Locate the cell with the specified text and output its (x, y) center coordinate. 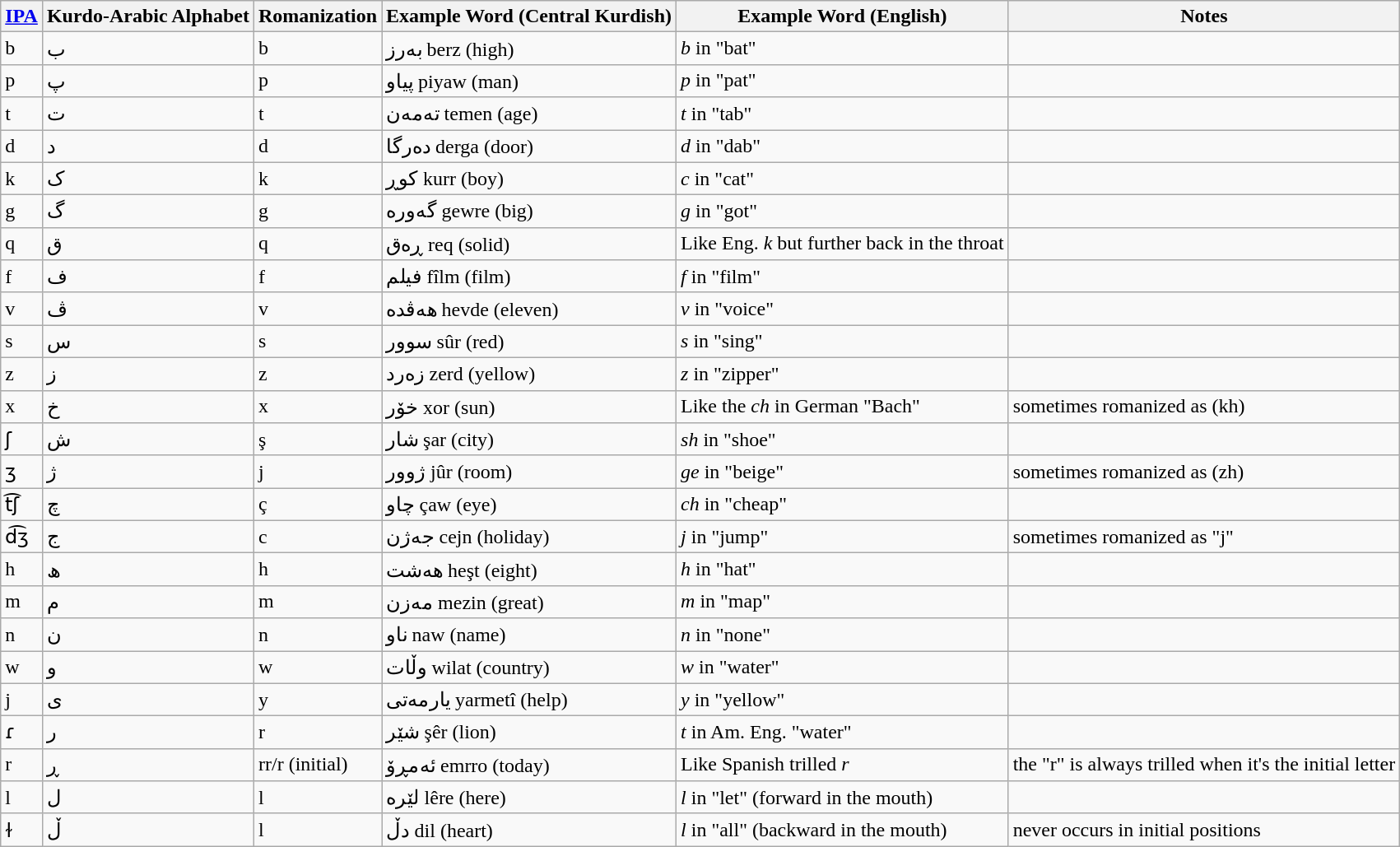
ده‌رگا derga (door) (529, 147)
Notes (1204, 16)
م (148, 602)
و (148, 667)
ق (148, 244)
هەڤدە hevde (eleven) (529, 309)
گ (148, 212)
m in "map" (843, 602)
مەزن mezin (great) (529, 602)
ب (148, 49)
w in "water" (843, 667)
ژ (148, 472)
دڵ dil (heart) (529, 830)
c (318, 537)
Example Word (Central Kurdish) (529, 16)
t͡ʃ (21, 505)
ç (318, 505)
ت (148, 114)
چاو çaw (eye) (529, 505)
ɫ (21, 830)
گه‌وره gewre (big) (529, 212)
پیاو piyaw (man) (529, 81)
ʃ (21, 440)
Like Spanish trilled r (843, 765)
ʒ (21, 472)
شێر şêr (lion) (529, 733)
b in "bat" (843, 49)
n in "none" (843, 635)
sometimes romanized as "j" (1204, 537)
sometimes romanized as (kh) (1204, 407)
z in "zipper" (843, 374)
جەژن cejn (holiday) (529, 537)
IPA (21, 16)
Like the ch in German "Bach" (843, 407)
t in Am. Eng. "water" (843, 733)
ج (148, 537)
ch in "cheap" (843, 505)
d in "dab" (843, 147)
g in "got" (843, 212)
y in "yellow" (843, 700)
s in "sing" (843, 342)
f in "film" (843, 277)
rr/r (initial) (318, 765)
ɾ (21, 733)
ڕ (148, 765)
sh in "shoe" (843, 440)
کوڕ kurr (boy) (529, 179)
ڵ (148, 830)
ر (148, 733)
never occurs in initial positions (1204, 830)
یارمەتی yarmetî (help) (529, 700)
پ (148, 81)
t in "tab" (843, 114)
ش (148, 440)
فیلم fîlm (film) (529, 277)
س (148, 342)
سوور sûr (red) (529, 342)
هەشت heşt (eight) (529, 570)
ڤ (148, 309)
ل (148, 798)
the "r" is always trilled when it's the initial letter (1204, 765)
ته‌مه‌ن temen (age) (529, 114)
ھ (148, 570)
زەرد zerd (yellow) (529, 374)
l in "all" (backward in the mouth) (843, 830)
l in "let" (forward in the mouth) (843, 798)
h in "hat" (843, 570)
ناو naw (name) (529, 635)
Like Eng. k but further back in the throat (843, 244)
خۆر xor (sun) (529, 407)
د (148, 147)
ئەمڕۆ emrro (today) (529, 765)
شار şar (city) (529, 440)
Romanization (318, 16)
ş (318, 440)
ز (148, 374)
Kurdo-Arabic Alphabet (148, 16)
ژوور jûr (room) (529, 472)
c in "cat" (843, 179)
لێرە lêre (here) (529, 798)
v in "voice" (843, 309)
ى (148, 700)
d͡ʒ (21, 537)
ک (148, 179)
p in "pat" (843, 81)
ڕەق req (solid) (529, 244)
ge in "beige" (843, 472)
Example Word (English) (843, 16)
j in "jump" (843, 537)
sometimes romanized as (zh) (1204, 472)
ن (148, 635)
چ (148, 505)
بەرز berz (high) (529, 49)
ف (148, 277)
y (318, 700)
خ (148, 407)
وڵات wilat (country) (529, 667)
